Pinpoint the cell where the given text exists, returning its (X, Y) midpoint coordinate. 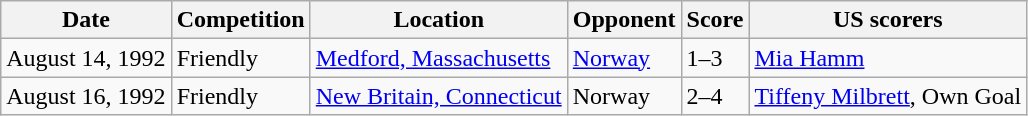
1–3 (715, 58)
New Britain, Connecticut (438, 96)
August 14, 1992 (86, 58)
August 16, 1992 (86, 96)
Date (86, 20)
Location (438, 20)
2–4 (715, 96)
Opponent (624, 20)
Mia Hamm (888, 58)
Competition (240, 20)
US scorers (888, 20)
Score (715, 20)
Medford, Massachusetts (438, 58)
Tiffeny Milbrett, Own Goal (888, 96)
